Return the (x, y) coordinate for the center point of the cell that contains the specified text.  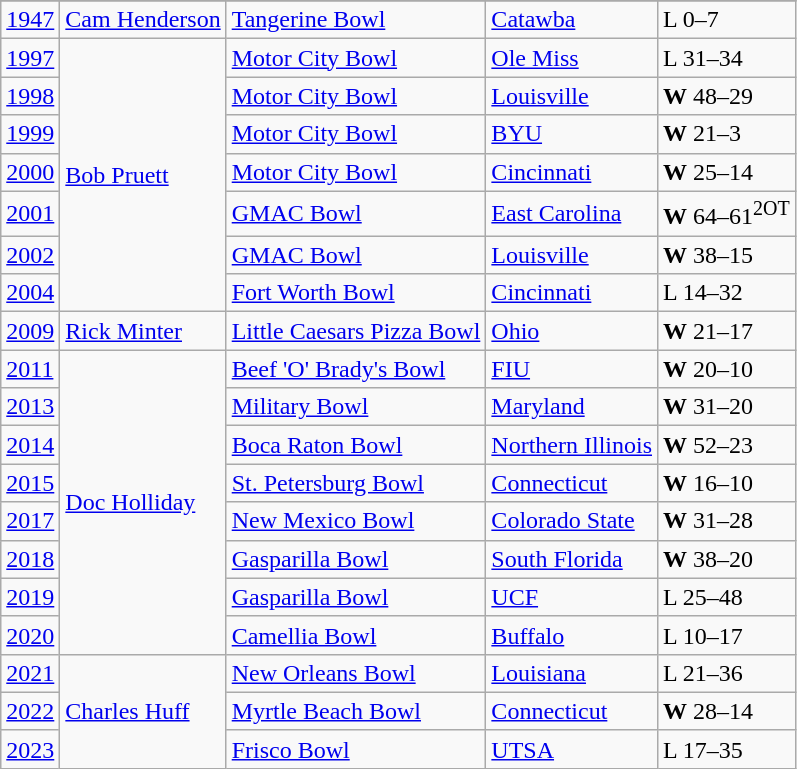
W 38–20 (727, 559)
Northern Illinois (572, 445)
W 16–10 (727, 483)
W 38–15 (727, 255)
2014 (30, 445)
Louisiana (572, 673)
W 28–14 (727, 711)
2000 (30, 172)
South Florida (572, 559)
2004 (30, 293)
2020 (30, 635)
2022 (30, 711)
L 21–36 (727, 673)
Cam Henderson (143, 20)
Camellia Bowl (356, 635)
2013 (30, 407)
L 14–32 (727, 293)
Rick Minter (143, 331)
W 31–20 (727, 407)
Ohio (572, 331)
St. Petersburg Bowl (356, 483)
W 25–14 (727, 172)
Little Caesars Pizza Bowl (356, 331)
Maryland (572, 407)
W 64–612OT (727, 214)
Catawba (572, 20)
W 52–23 (727, 445)
Colorado State (572, 521)
Buffalo (572, 635)
2011 (30, 369)
1999 (30, 134)
W 21–3 (727, 134)
New Orleans Bowl (356, 673)
2015 (30, 483)
UTSA (572, 749)
2001 (30, 214)
L 17–35 (727, 749)
Frisco Bowl (356, 749)
Bob Pruett (143, 176)
Tangerine Bowl (356, 20)
2021 (30, 673)
W 31–28 (727, 521)
L 10–17 (727, 635)
2019 (30, 597)
1947 (30, 20)
East Carolina (572, 214)
1997 (30, 58)
W 20–10 (727, 369)
2002 (30, 255)
Myrtle Beach Bowl (356, 711)
1998 (30, 96)
2009 (30, 331)
2018 (30, 559)
Charles Huff (143, 711)
Boca Raton Bowl (356, 445)
Military Bowl (356, 407)
Beef 'O' Brady's Bowl (356, 369)
W 21–17 (727, 331)
BYU (572, 134)
L 0–7 (727, 20)
2017 (30, 521)
Doc Holliday (143, 502)
Ole Miss (572, 58)
Fort Worth Bowl (356, 293)
FIU (572, 369)
W 48–29 (727, 96)
L 25–48 (727, 597)
UCF (572, 597)
2023 (30, 749)
New Mexico Bowl (356, 521)
L 31–34 (727, 58)
